From the cell containing the given text, extract its center point as [x, y] coordinate. 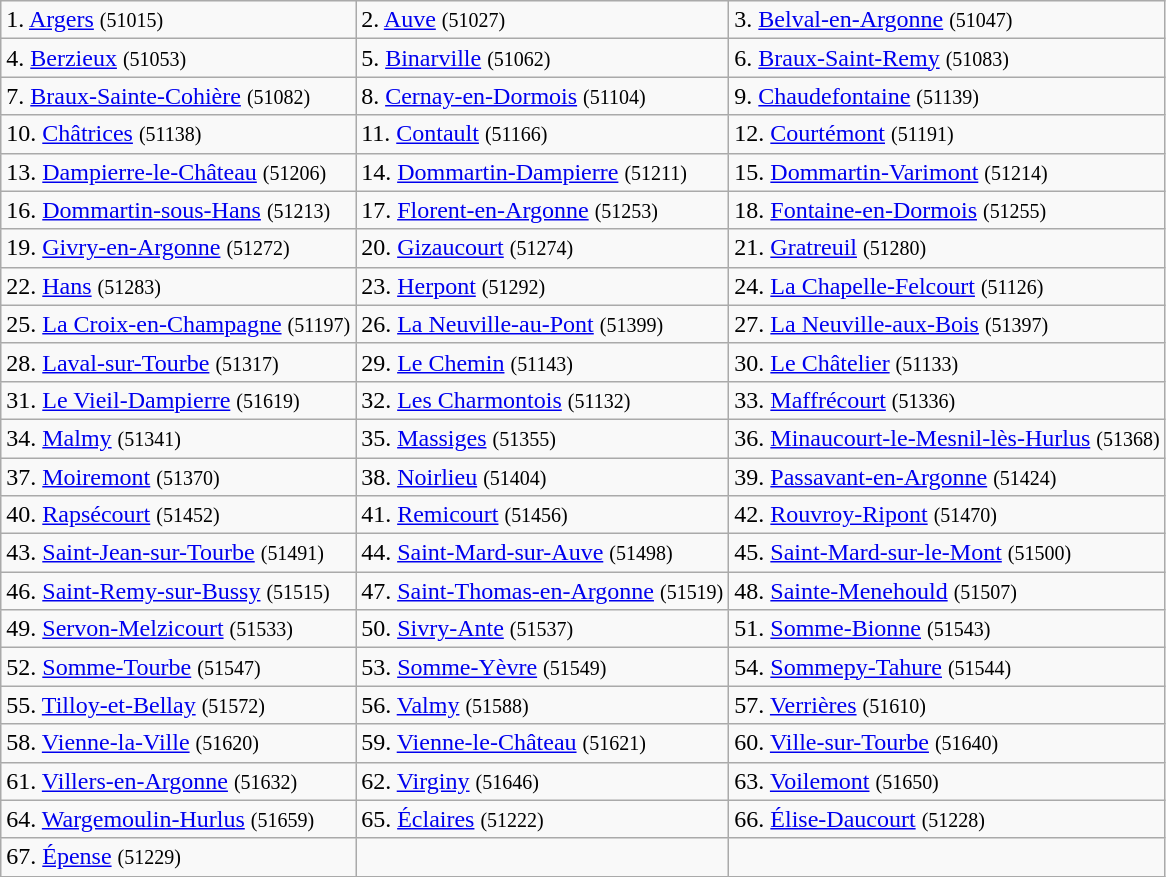
35. Massiges (51355) [542, 438]
55. Tilloy-et-Bellay (51572) [178, 705]
19. Givry-en-Argonne (51272) [178, 248]
58. Vienne-la-Ville (51620) [178, 743]
36. Minaucourt-le-Mesnil-lès-Hurlus (51368) [947, 438]
11. Contault (51166) [542, 134]
64. Wargemoulin-Hurlus (51659) [178, 819]
40. Rapsécourt (51452) [178, 515]
57. Verrières (51610) [947, 705]
53. Somme-Yèvre (51549) [542, 667]
22. Hans (51283) [178, 286]
47. Saint-Thomas-en-Argonne (51519) [542, 591]
46. Saint-Remy-sur-Bussy (51515) [178, 591]
39. Passavant-en-Argonne (51424) [947, 477]
8. Cernay-en-Dormois (51104) [542, 96]
14. Dommartin-Dampierre (51211) [542, 172]
29. Le Chemin (51143) [542, 362]
45. Saint-Mard-sur-le-Mont (51500) [947, 553]
30. Le Châtelier (51133) [947, 362]
16. Dommartin-sous-Hans (51213) [178, 210]
33. Maffrécourt (51336) [947, 400]
10. Châtrices (51138) [178, 134]
6. Braux-Saint-Remy (51083) [947, 58]
54. Sommepy-Tahure (51544) [947, 667]
41. Remicourt (51456) [542, 515]
56. Valmy (51588) [542, 705]
18. Fontaine-en-Dormois (51255) [947, 210]
1. Argers (51015) [178, 20]
27. La Neuville-aux-Bois (51397) [947, 324]
28. Laval-sur-Tourbe (51317) [178, 362]
13. Dampierre-le-Château (51206) [178, 172]
59. Vienne-le-Château (51621) [542, 743]
3. Belval-en-Argonne (51047) [947, 20]
67. Épense (51229) [178, 857]
2. Auve (51027) [542, 20]
49. Servon-Melzicourt (51533) [178, 629]
65. Éclaires (51222) [542, 819]
25. La Croix-en-Champagne (51197) [178, 324]
34. Malmy (51341) [178, 438]
63. Voilemont (51650) [947, 781]
44. Saint-Mard-sur-Auve (51498) [542, 553]
7. Braux-Sainte-Cohière (51082) [178, 96]
52. Somme-Tourbe (51547) [178, 667]
60. Ville-sur-Tourbe (51640) [947, 743]
38. Noirlieu (51404) [542, 477]
9. Chaudefontaine (51139) [947, 96]
5. Binarville (51062) [542, 58]
20. Gizaucourt (51274) [542, 248]
37. Moiremont (51370) [178, 477]
15. Dommartin-Varimont (51214) [947, 172]
50. Sivry-Ante (51537) [542, 629]
32. Les Charmontois (51132) [542, 400]
24. La Chapelle-Felcourt (51126) [947, 286]
23. Herpont (51292) [542, 286]
21. Gratreuil (51280) [947, 248]
43. Saint-Jean-sur-Tourbe (51491) [178, 553]
31. Le Vieil-Dampierre (51619) [178, 400]
62. Virginy (51646) [542, 781]
48. Sainte-Menehould (51507) [947, 591]
61. Villers-en-Argonne (51632) [178, 781]
12. Courtémont (51191) [947, 134]
42. Rouvroy-Ripont (51470) [947, 515]
26. La Neuville-au-Pont (51399) [542, 324]
51. Somme-Bionne (51543) [947, 629]
4. Berzieux (51053) [178, 58]
66. Élise-Daucourt (51228) [947, 819]
17. Florent-en-Argonne (51253) [542, 210]
